Scan for the cell matching the given text and deliver its [X, Y] coordinate at center. 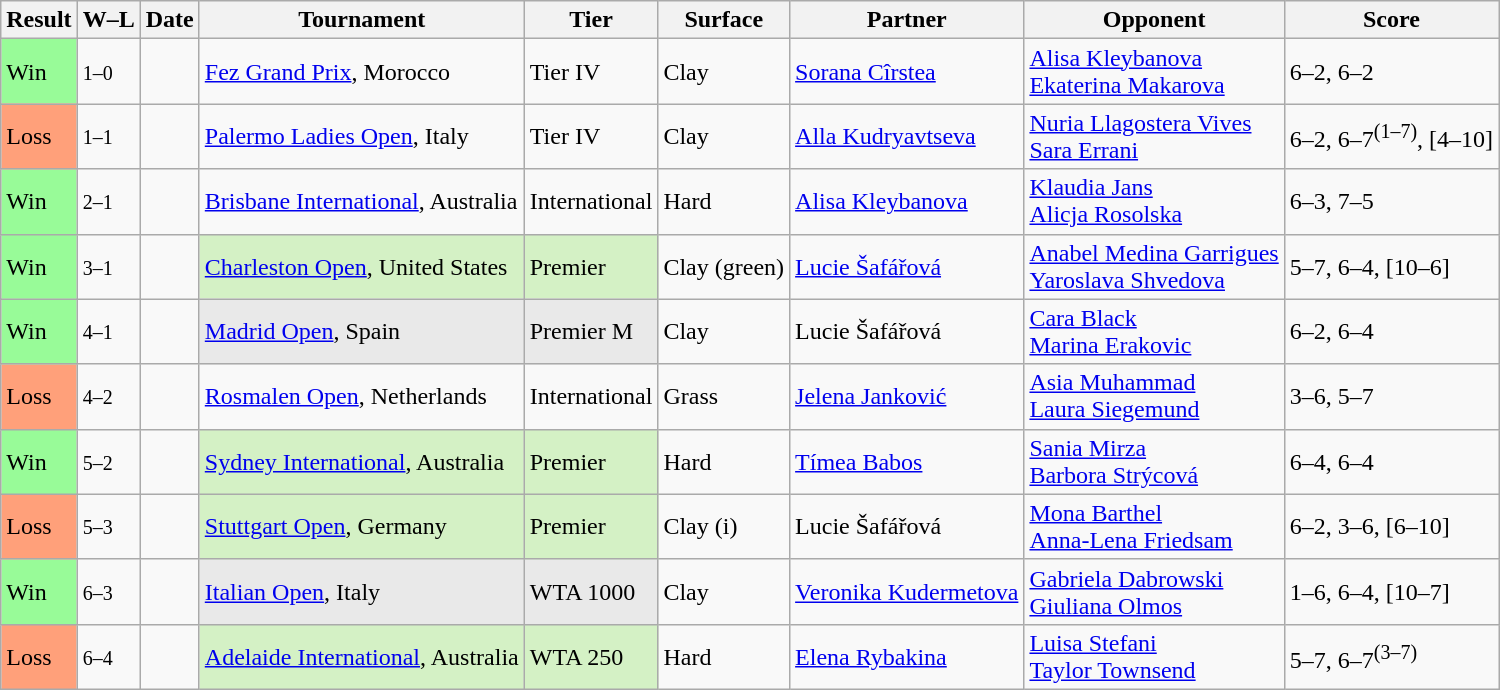
6–4 [108, 656]
Stuttgart Open, Germany [362, 526]
Opponent [1154, 20]
Italian Open, Italy [362, 592]
4–1 [108, 332]
5–3 [108, 526]
Sorana Cîrstea [907, 72]
6–2, 6–4 [1391, 332]
Nuria Llagostera Vives Sara Errani [1154, 136]
Sydney International, Australia [362, 462]
W–L [108, 20]
2–1 [108, 202]
Tímea Babos [907, 462]
3–6, 5–7 [1391, 396]
Gabriela Dabrowski Giuliana Olmos [1154, 592]
WTA 250 [591, 656]
5–7, 6–7(3–7) [1391, 656]
Score [1391, 20]
Clay (green) [724, 266]
Anabel Medina Garrigues Yaroslava Shvedova [1154, 266]
Charleston Open, United States [362, 266]
6–3 [108, 592]
Mona Barthel Anna-Lena Friedsam [1154, 526]
Luisa Stefani Taylor Townsend [1154, 656]
Klaudia Jans Alicja Rosolska [1154, 202]
Alla Kudryavtseva [907, 136]
Alisa Kleybanova [907, 202]
Brisbane International, Australia [362, 202]
Tier [591, 20]
1–1 [108, 136]
Adelaide International, Australia [362, 656]
4–2 [108, 396]
6–2, 6–2 [1391, 72]
Rosmalen Open, Netherlands [362, 396]
1–0 [108, 72]
5–7, 6–4, [10–6] [1391, 266]
Premier M [591, 332]
Asia Muhammad Laura Siegemund [1154, 396]
Surface [724, 20]
Sania Mirza Barbora Strýcová [1154, 462]
Cara Black Marina Erakovic [1154, 332]
Palermo Ladies Open, Italy [362, 136]
Jelena Janković [907, 396]
Elena Rybakina [907, 656]
6–3, 7–5 [1391, 202]
WTA 1000 [591, 592]
Clay (i) [724, 526]
6–2, 6–7(1–7), [4–10] [1391, 136]
Grass [724, 396]
3–1 [108, 266]
6–2, 3–6, [6–10] [1391, 526]
Tournament [362, 20]
5–2 [108, 462]
Veronika Kudermetova [907, 592]
Madrid Open, Spain [362, 332]
Result [39, 20]
Alisa Kleybanova Ekaterina Makarova [1154, 72]
Date [170, 20]
1–6, 6–4, [10–7] [1391, 592]
Partner [907, 20]
Fez Grand Prix, Morocco [362, 72]
6–4, 6–4 [1391, 462]
